For the text-containing cell, return its midpoint in (X, Y) coordinate format. 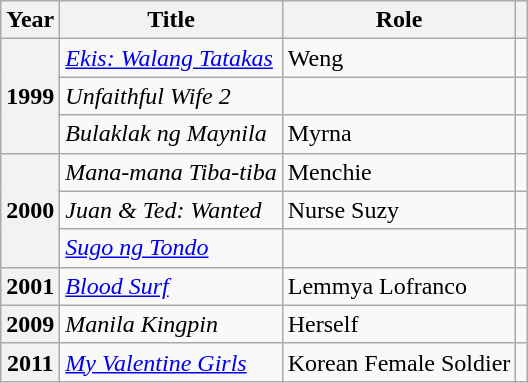
Juan & Ted: Wanted (171, 210)
Herself (399, 324)
Year (30, 20)
1999 (30, 96)
Title (171, 20)
Manila Kingpin (171, 324)
Korean Female Soldier (399, 362)
2001 (30, 286)
Nurse Suzy (399, 210)
Role (399, 20)
Menchie (399, 172)
Unfaithful Wife 2 (171, 96)
Ekis: Walang Tatakas (171, 58)
Lemmya Lofranco (399, 286)
2009 (30, 324)
Sugo ng Tondo (171, 248)
2000 (30, 210)
Bulaklak ng Maynila (171, 134)
My Valentine Girls (171, 362)
Weng (399, 58)
2011 (30, 362)
Myrna (399, 134)
Blood Surf (171, 286)
Mana-mana Tiba-tiba (171, 172)
